Locate the cell with the specified text and output its (X, Y) center coordinate. 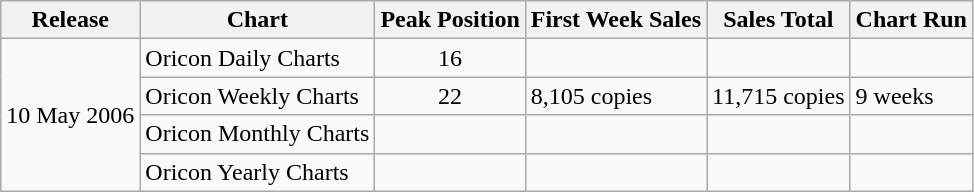
11,715 copies (778, 96)
Oricon Daily Charts (258, 58)
Oricon Yearly Charts (258, 172)
Release (70, 20)
Chart Run (911, 20)
First Week Sales (616, 20)
9 weeks (911, 96)
Sales Total (778, 20)
10 May 2006 (70, 115)
Oricon Weekly Charts (258, 96)
Oricon Monthly Charts (258, 134)
22 (450, 96)
Chart (258, 20)
16 (450, 58)
Peak Position (450, 20)
8,105 copies (616, 96)
